Return the (X, Y) coordinate for the center point of the cell that contains the specified text.  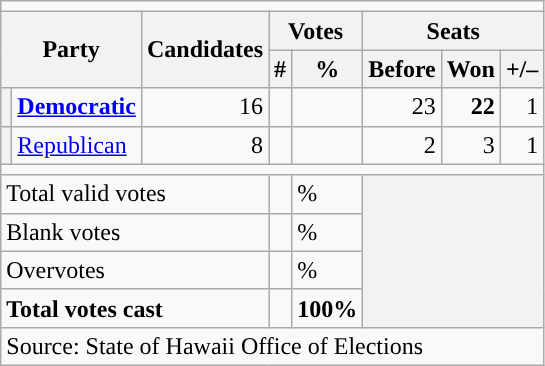
Candidates (204, 50)
23 (402, 107)
2 (402, 145)
Republican (77, 145)
22 (470, 107)
100% (328, 308)
Democratic (77, 107)
Seats (454, 31)
Total valid votes (135, 194)
8 (204, 145)
Blank votes (135, 232)
Overvotes (135, 270)
+/– (522, 69)
Before (402, 69)
Source: State of Hawaii Office of Elections (272, 346)
Total votes cast (135, 308)
16 (204, 107)
Won (470, 69)
# (280, 69)
Votes (316, 31)
3 (470, 145)
Party (72, 50)
